Return the (X, Y) coordinate for the center point of the cell that contains the specified text.  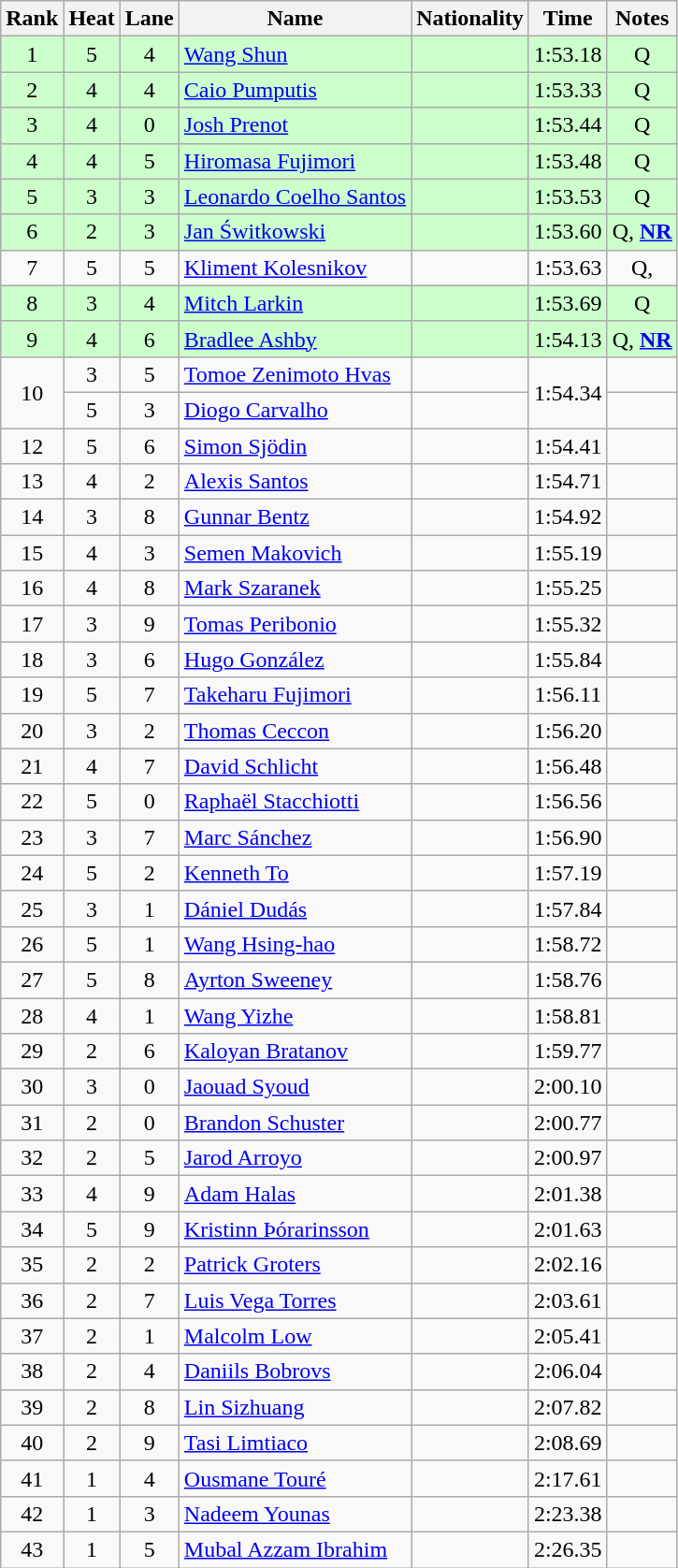
1:55.32 (568, 624)
Hiromasa Fujimori (295, 161)
39 (32, 1407)
Lin Sizhuang (295, 1407)
1:58.76 (568, 980)
Mitch Larkin (295, 303)
17 (32, 624)
37 (32, 1336)
2:00.77 (568, 1123)
Tomoe Zenimoto Hvas (295, 374)
Gunnar Bentz (295, 517)
2:23.38 (568, 1514)
Nadeem Younas (295, 1514)
Kristinn Þórarinsson (295, 1229)
33 (32, 1194)
Wang Yizhe (295, 1015)
Diogo Carvalho (295, 410)
Simon Sjödin (295, 446)
21 (32, 766)
Luis Vega Torres (295, 1300)
1:53.53 (568, 196)
27 (32, 980)
Wang Shun (295, 54)
2:05.41 (568, 1336)
Daniils Bobrovs (295, 1372)
15 (32, 553)
Raphaël Stacchiotti (295, 802)
1:58.72 (568, 944)
42 (32, 1514)
2:01.38 (568, 1194)
Marc Sánchez (295, 837)
12 (32, 446)
Takeharu Fujimori (295, 695)
Kenneth To (295, 873)
Tomas Peribonio (295, 624)
1:56.11 (568, 695)
1:55.84 (568, 660)
Hugo González (295, 660)
26 (32, 944)
2:17.61 (568, 1478)
1:53.60 (568, 232)
30 (32, 1087)
1:54.92 (568, 517)
Name (295, 19)
Mark Szaranek (295, 588)
1:54.34 (568, 392)
Malcolm Low (295, 1336)
32 (32, 1158)
1:55.19 (568, 553)
2:00.97 (568, 1158)
2:26.35 (568, 1549)
1:53.63 (568, 268)
Time (568, 19)
2:03.61 (568, 1300)
Thomas Ceccon (295, 731)
1:57.19 (568, 873)
Q, (642, 268)
2:06.04 (568, 1372)
2:01.63 (568, 1229)
23 (32, 837)
1:56.48 (568, 766)
1:58.81 (568, 1015)
1:56.20 (568, 731)
1:54.71 (568, 482)
Tasi Limtiaco (295, 1443)
1:57.84 (568, 908)
Brandon Schuster (295, 1123)
22 (32, 802)
31 (32, 1123)
41 (32, 1478)
1:54.41 (568, 446)
Kliment Kolesnikov (295, 268)
Leonardo Coelho Santos (295, 196)
1:53.48 (568, 161)
Ayrton Sweeney (295, 980)
18 (32, 660)
36 (32, 1300)
2:02.16 (568, 1265)
Bradlee Ashby (295, 339)
1:53.69 (568, 303)
Wang Hsing-hao (295, 944)
2:00.10 (568, 1087)
35 (32, 1265)
Patrick Groters (295, 1265)
40 (32, 1443)
13 (32, 482)
16 (32, 588)
David Schlicht (295, 766)
20 (32, 731)
43 (32, 1549)
Rank (32, 19)
25 (32, 908)
1:54.13 (568, 339)
2:07.82 (568, 1407)
Semen Makovich (295, 553)
10 (32, 392)
1:55.25 (568, 588)
Heat (92, 19)
Dániel Dudás (295, 908)
Caio Pumputis (295, 90)
1:56.90 (568, 837)
1:59.77 (568, 1052)
Mubal Azzam Ibrahim (295, 1549)
Josh Prenot (295, 125)
Jarod Arroyo (295, 1158)
Jan Świtkowski (295, 232)
19 (32, 695)
1:53.18 (568, 54)
28 (32, 1015)
24 (32, 873)
1:53.33 (568, 90)
38 (32, 1372)
Jaouad Syoud (295, 1087)
14 (32, 517)
1:53.44 (568, 125)
Lane (150, 19)
Nationality (470, 19)
2:08.69 (568, 1443)
1:56.56 (568, 802)
Notes (642, 19)
Adam Halas (295, 1194)
Kaloyan Bratanov (295, 1052)
34 (32, 1229)
Alexis Santos (295, 482)
Ousmane Touré (295, 1478)
29 (32, 1052)
